Search for the cell housing the specified text and yield its (X, Y) center coordinate. 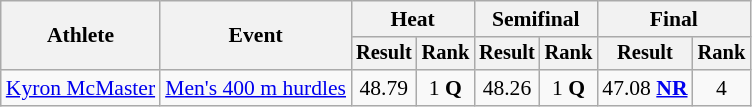
Event (256, 36)
Semifinal (536, 19)
48.26 (507, 88)
47.08 NR (644, 88)
Athlete (80, 36)
48.79 (384, 88)
Men's 400 m hurdles (256, 88)
Kyron McMaster (80, 88)
Heat (412, 19)
4 (722, 88)
Final (674, 19)
